For the text-containing cell, return its midpoint in [X, Y] coordinate format. 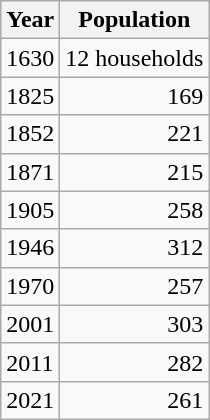
1852 [30, 134]
1946 [30, 248]
261 [134, 400]
282 [134, 362]
Population [134, 20]
2011 [30, 362]
221 [134, 134]
169 [134, 96]
1630 [30, 58]
2021 [30, 400]
Year [30, 20]
2001 [30, 324]
258 [134, 210]
1970 [30, 286]
12 households [134, 58]
1871 [30, 172]
312 [134, 248]
1905 [30, 210]
303 [134, 324]
215 [134, 172]
1825 [30, 96]
257 [134, 286]
